Search for the cell housing the specified text and yield its (X, Y) center coordinate. 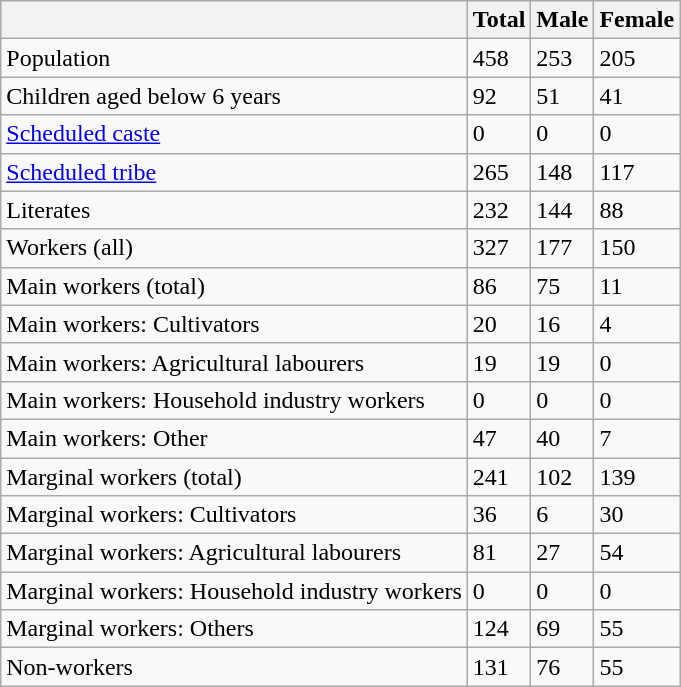
20 (499, 324)
232 (499, 210)
27 (562, 553)
Children aged below 6 years (234, 96)
102 (562, 477)
Total (499, 20)
86 (499, 286)
Literates (234, 210)
327 (499, 248)
Main workers: Household industry workers (234, 400)
131 (499, 667)
81 (499, 553)
4 (637, 324)
241 (499, 477)
Marginal workers (total) (234, 477)
54 (637, 553)
Population (234, 58)
139 (637, 477)
144 (562, 210)
Scheduled tribe (234, 172)
36 (499, 515)
69 (562, 629)
41 (637, 96)
Marginal workers: Others (234, 629)
Marginal workers: Cultivators (234, 515)
Non-workers (234, 667)
Main workers: Cultivators (234, 324)
205 (637, 58)
16 (562, 324)
Workers (all) (234, 248)
Female (637, 20)
Main workers (total) (234, 286)
11 (637, 286)
Marginal workers: Agricultural labourers (234, 553)
458 (499, 58)
148 (562, 172)
30 (637, 515)
124 (499, 629)
7 (637, 438)
76 (562, 667)
Male (562, 20)
117 (637, 172)
6 (562, 515)
40 (562, 438)
253 (562, 58)
Marginal workers: Household industry workers (234, 591)
Main workers: Other (234, 438)
88 (637, 210)
47 (499, 438)
Main workers: Agricultural labourers (234, 362)
265 (499, 172)
75 (562, 286)
51 (562, 96)
150 (637, 248)
92 (499, 96)
177 (562, 248)
Scheduled caste (234, 134)
